Detect which cell encompasses the target text, then output its (X, Y) center coordinate. 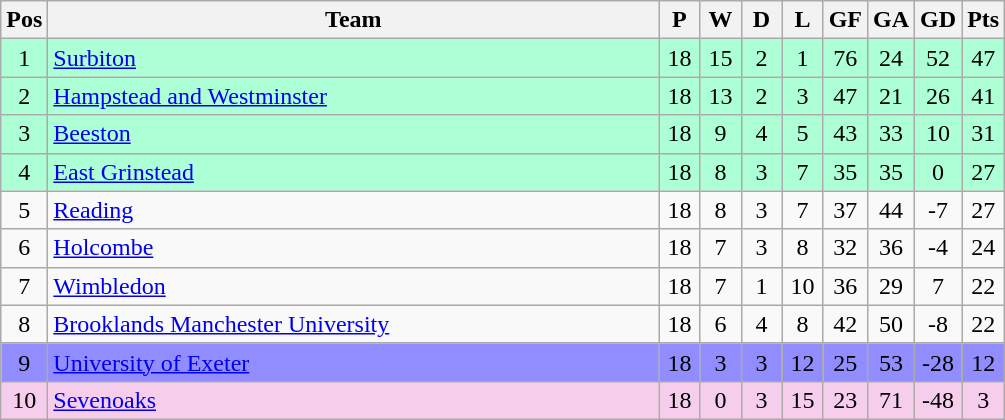
Team (354, 20)
32 (845, 248)
29 (892, 286)
71 (892, 400)
76 (845, 58)
-48 (938, 400)
Pts (984, 20)
26 (938, 96)
41 (984, 96)
Sevenoaks (354, 400)
-7 (938, 210)
University of Exeter (354, 362)
W (720, 20)
Holcombe (354, 248)
Wimbledon (354, 286)
23 (845, 400)
37 (845, 210)
13 (720, 96)
44 (892, 210)
21 (892, 96)
East Grinstead (354, 172)
GD (938, 20)
42 (845, 324)
GF (845, 20)
L (802, 20)
Pos (24, 20)
31 (984, 134)
33 (892, 134)
Reading (354, 210)
Surbiton (354, 58)
-28 (938, 362)
Beeston (354, 134)
43 (845, 134)
50 (892, 324)
GA (892, 20)
Hampstead and Westminster (354, 96)
-4 (938, 248)
-8 (938, 324)
52 (938, 58)
53 (892, 362)
P (680, 20)
25 (845, 362)
Brooklands Manchester University (354, 324)
D (762, 20)
